Return (X, Y) of the center of cell containing provided text 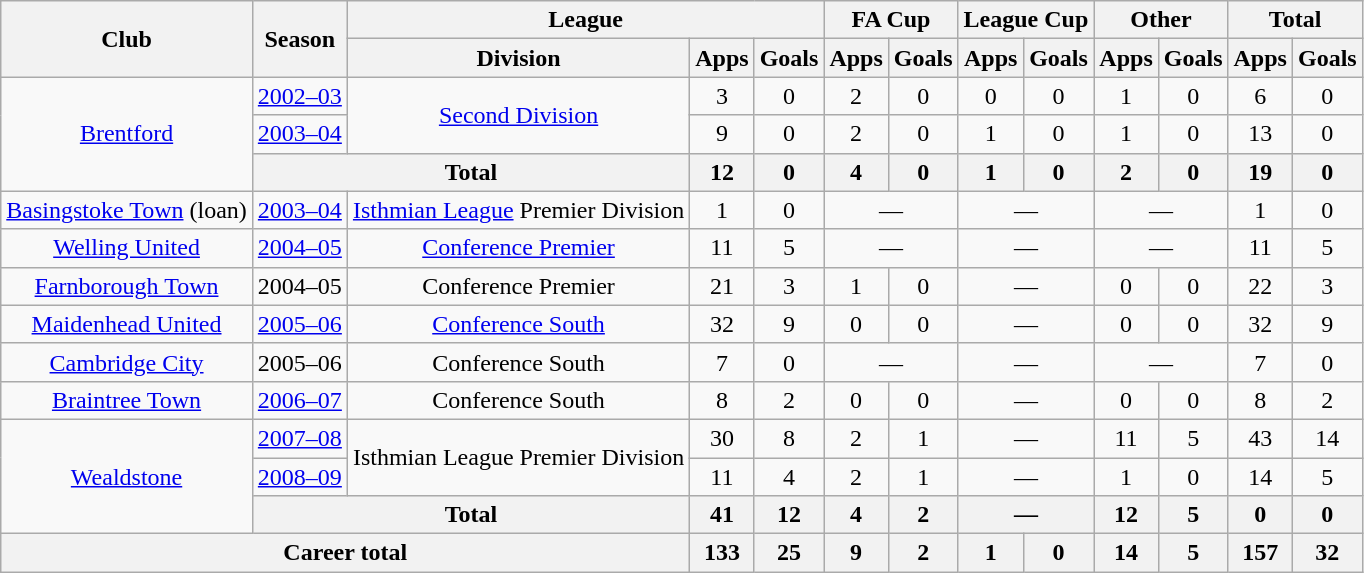
League (586, 20)
2008–09 (300, 477)
19 (1260, 172)
2006–07 (300, 400)
13 (1260, 134)
22 (1260, 286)
Cambridge City (127, 362)
6 (1260, 96)
Club (127, 39)
43 (1260, 438)
League Cup (1026, 20)
Second Division (518, 115)
Maidenhead United (127, 324)
Brentford (127, 134)
Basingstoke Town (loan) (127, 210)
Division (518, 58)
FA Cup (891, 20)
21 (722, 286)
157 (1260, 553)
25 (789, 553)
2007–08 (300, 438)
Braintree Town (127, 400)
Welling United (127, 248)
133 (722, 553)
30 (722, 438)
Other (1161, 20)
Farnborough Town (127, 286)
Career total (346, 553)
41 (722, 515)
2002–03 (300, 96)
Season (300, 39)
Wealdstone (127, 476)
